Capture the cell that displays the provided text and extract its [X, Y] central coordinate. 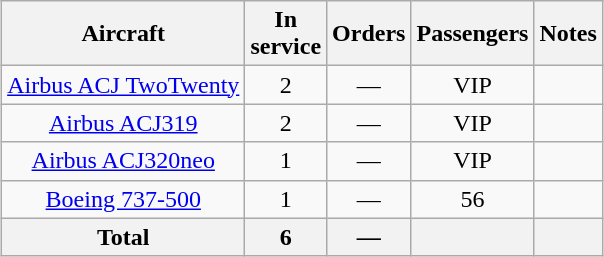
Inservice [286, 34]
Airbus ACJ320neo [124, 161]
Orders [369, 34]
56 [472, 199]
Boeing 737-500 [124, 199]
6 [286, 237]
Total [124, 237]
Airbus ACJ319 [124, 123]
Airbus ACJ TwoTwenty [124, 85]
Passengers [472, 34]
Notes [568, 34]
Aircraft [124, 34]
